Output the [x, y] coordinate of the center of the cell containing the given text.  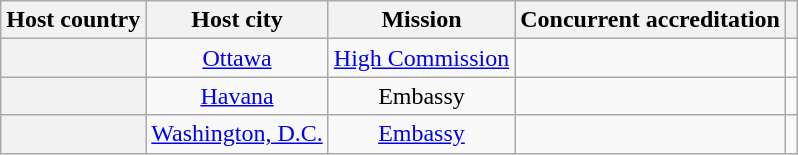
Ottawa [237, 58]
High Commission [421, 58]
Havana [237, 96]
Host city [237, 20]
Washington, D.C. [237, 134]
Mission [421, 20]
Concurrent accreditation [650, 20]
Host country [74, 20]
